Return the [X, Y] coordinate for the center point of the cell that contains the specified text.  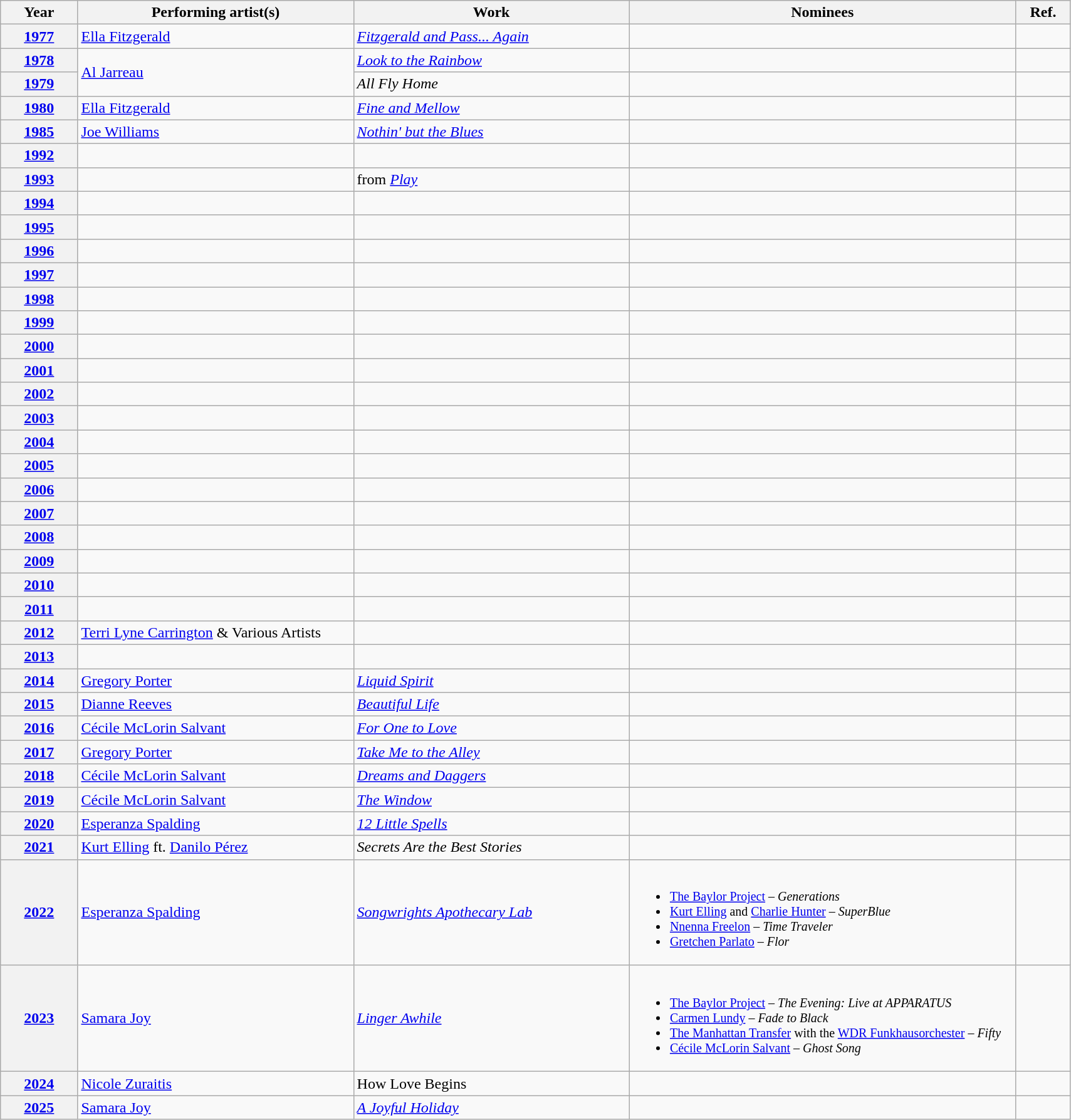
1995 [39, 227]
Fine and Mellow [491, 108]
1998 [39, 299]
2004 [39, 442]
Secrets Are the Best Stories [491, 847]
2016 [39, 728]
Beautiful Life [491, 704]
2007 [39, 513]
from Play [491, 179]
Terri Lyne Carrington & Various Artists [216, 632]
Liquid Spirit [491, 680]
Year [39, 13]
2013 [39, 656]
2017 [39, 752]
The Baylor Project – GenerationsKurt Elling and Charlie Hunter – SuperBlueNnenna Freelon – Time TravelerGretchen Parlato – Flor [822, 913]
2025 [39, 1107]
Fitzgerald and Pass... Again [491, 36]
Nothin' but the Blues [491, 132]
1994 [39, 203]
2010 [39, 585]
2015 [39, 704]
Take Me to the Alley [491, 752]
A Joyful Holiday [491, 1107]
1979 [39, 84]
Ref. [1043, 13]
Kurt Elling ft. Danilo Pérez [216, 847]
2006 [39, 489]
2021 [39, 847]
2023 [39, 1018]
Dreams and Daggers [491, 776]
2022 [39, 913]
1985 [39, 132]
Songwrights Apothecary Lab [491, 913]
2012 [39, 632]
All Fly Home [491, 84]
How Love Begins [491, 1084]
2020 [39, 824]
Dianne Reeves [216, 704]
2000 [39, 347]
2019 [39, 800]
Al Jarreau [216, 72]
The Window [491, 800]
Performing artist(s) [216, 13]
2018 [39, 776]
1996 [39, 251]
2011 [39, 609]
1997 [39, 275]
1980 [39, 108]
2001 [39, 370]
1992 [39, 155]
2002 [39, 394]
1999 [39, 323]
12 Little Spells [491, 824]
2003 [39, 418]
Nominees [822, 13]
For One to Love [491, 728]
1978 [39, 60]
2005 [39, 466]
Nicole Zuraitis [216, 1084]
1993 [39, 179]
Linger Awhile [491, 1018]
Joe Williams [216, 132]
Work [491, 13]
2024 [39, 1084]
Look to the Rainbow [491, 60]
2014 [39, 680]
1977 [39, 36]
2008 [39, 537]
2009 [39, 561]
